Extract the [X, Y] coordinate from the center of the cell holding the provided text.  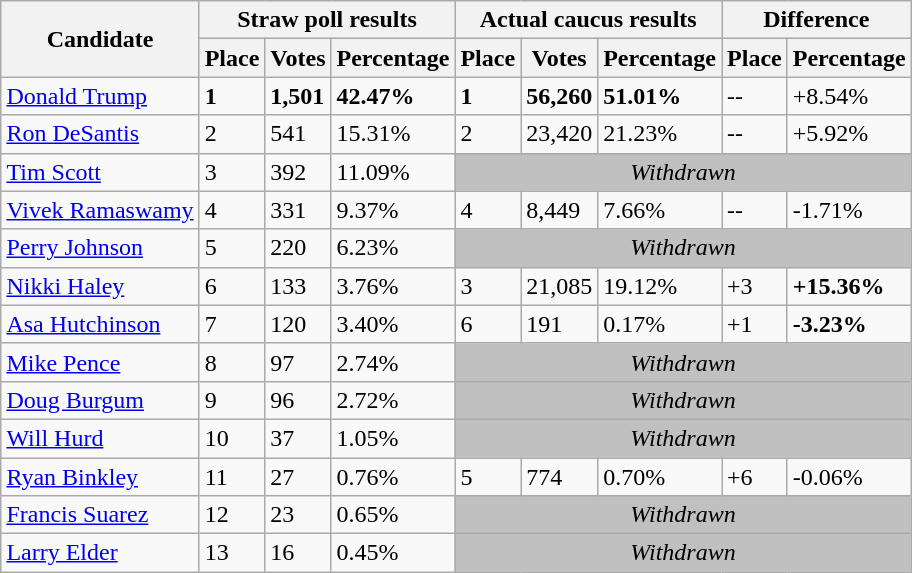
11.09% [393, 172]
15.31% [393, 134]
Vivek Ramaswamy [100, 210]
-1.71% [849, 210]
3.40% [393, 324]
541 [298, 134]
1.05% [393, 438]
2.72% [393, 400]
0.65% [393, 515]
Candidate [100, 39]
3.76% [393, 286]
97 [298, 362]
0.70% [660, 477]
1,501 [298, 96]
8 [232, 362]
Perry Johnson [100, 248]
392 [298, 172]
Donald Trump [100, 96]
331 [298, 210]
-0.06% [849, 477]
+1 [755, 324]
27 [298, 477]
774 [560, 477]
Francis Suarez [100, 515]
+3 [755, 286]
7.66% [660, 210]
Difference [817, 20]
2.74% [393, 362]
Doug Burgum [100, 400]
56,260 [560, 96]
51.01% [660, 96]
Tim Scott [100, 172]
7 [232, 324]
120 [298, 324]
Nikki Haley [100, 286]
+15.36% [849, 286]
19.12% [660, 286]
96 [298, 400]
23,420 [560, 134]
Will Hurd [100, 438]
8,449 [560, 210]
11 [232, 477]
37 [298, 438]
133 [298, 286]
21,085 [560, 286]
0.17% [660, 324]
23 [298, 515]
+8.54% [849, 96]
21.23% [660, 134]
Asa Hutchinson [100, 324]
-3.23% [849, 324]
9.37% [393, 210]
12 [232, 515]
0.76% [393, 477]
Straw poll results [327, 20]
Ron DeSantis [100, 134]
13 [232, 553]
191 [560, 324]
Actual caucus results [588, 20]
220 [298, 248]
42.47% [393, 96]
+5.92% [849, 134]
9 [232, 400]
10 [232, 438]
+6 [755, 477]
0.45% [393, 553]
Ryan Binkley [100, 477]
Larry Elder [100, 553]
Mike Pence [100, 362]
16 [298, 553]
6.23% [393, 248]
